Determine the (x, y) coordinate at the center of the cell enclosing the given text.  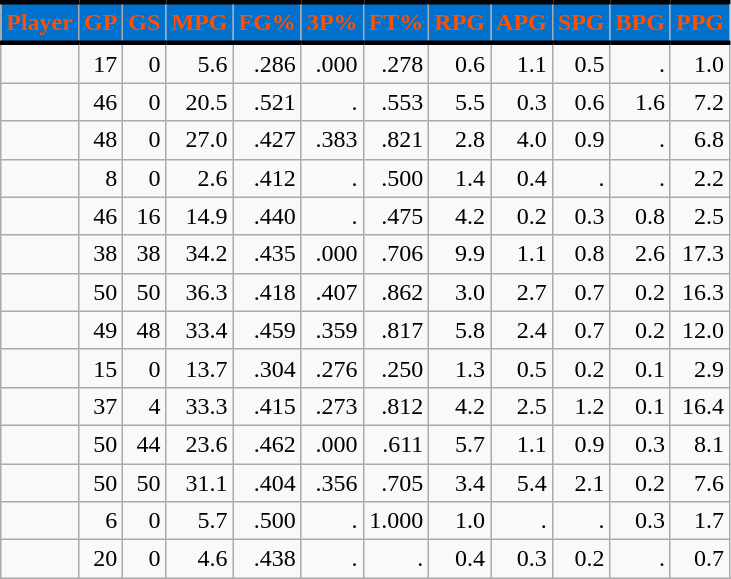
2.4 (522, 330)
3.0 (460, 292)
.821 (396, 140)
GS (144, 22)
27.0 (200, 140)
20 (100, 559)
31.1 (200, 483)
5.5 (460, 102)
17 (100, 63)
37 (100, 406)
.250 (396, 368)
FT% (396, 22)
Player (40, 22)
33.4 (200, 330)
.418 (267, 292)
16.3 (700, 292)
SPG (581, 22)
2.1 (581, 483)
4 (144, 406)
7.2 (700, 102)
.415 (267, 406)
49 (100, 330)
.412 (267, 178)
MPG (200, 22)
23.6 (200, 444)
9.9 (460, 254)
PPG (700, 22)
1.2 (581, 406)
2.7 (522, 292)
.404 (267, 483)
7.6 (700, 483)
33.3 (200, 406)
.273 (332, 406)
.427 (267, 140)
APG (522, 22)
16.4 (700, 406)
34.2 (200, 254)
GP (100, 22)
2.9 (700, 368)
16 (144, 216)
1.7 (700, 521)
.440 (267, 216)
.459 (267, 330)
.276 (332, 368)
.438 (267, 559)
.553 (396, 102)
.359 (332, 330)
44 (144, 444)
.475 (396, 216)
17.3 (700, 254)
2.8 (460, 140)
2.2 (700, 178)
15 (100, 368)
RPG (460, 22)
.611 (396, 444)
1.000 (396, 521)
8 (100, 178)
.862 (396, 292)
.817 (396, 330)
1.6 (640, 102)
.706 (396, 254)
3P% (332, 22)
3.4 (460, 483)
4.6 (200, 559)
5.4 (522, 483)
5.8 (460, 330)
6 (100, 521)
.407 (332, 292)
20.5 (200, 102)
4.0 (522, 140)
.278 (396, 63)
FG% (267, 22)
14.9 (200, 216)
.462 (267, 444)
BPG (640, 22)
.435 (267, 254)
.383 (332, 140)
36.3 (200, 292)
.812 (396, 406)
5.6 (200, 63)
13.7 (200, 368)
12.0 (700, 330)
.356 (332, 483)
8.1 (700, 444)
.705 (396, 483)
6.8 (700, 140)
1.3 (460, 368)
.521 (267, 102)
.286 (267, 63)
1.4 (460, 178)
.304 (267, 368)
